Find where the given text appears and provide that cell's center as [X, Y] coordinate. 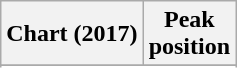
Chart (2017) [72, 34]
Peak position [189, 34]
